Locate the cell with the specified text and output its (X, Y) center coordinate. 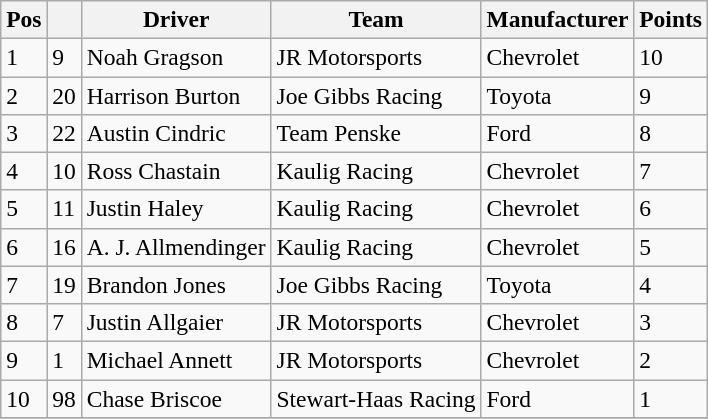
Justin Allgaier (176, 322)
Noah Gragson (176, 57)
Brandon Jones (176, 285)
20 (64, 95)
Justin Haley (176, 209)
Chase Briscoe (176, 398)
Manufacturer (558, 19)
19 (64, 285)
11 (64, 209)
Ross Chastain (176, 171)
Michael Annett (176, 360)
Austin Cindric (176, 133)
Points (671, 19)
Driver (176, 19)
Harrison Burton (176, 95)
98 (64, 398)
A. J. Allmendinger (176, 247)
22 (64, 133)
16 (64, 247)
Pos (24, 19)
Team (376, 19)
Team Penske (376, 133)
Stewart-Haas Racing (376, 398)
